For the text-containing cell, return its midpoint in (x, y) coordinate format. 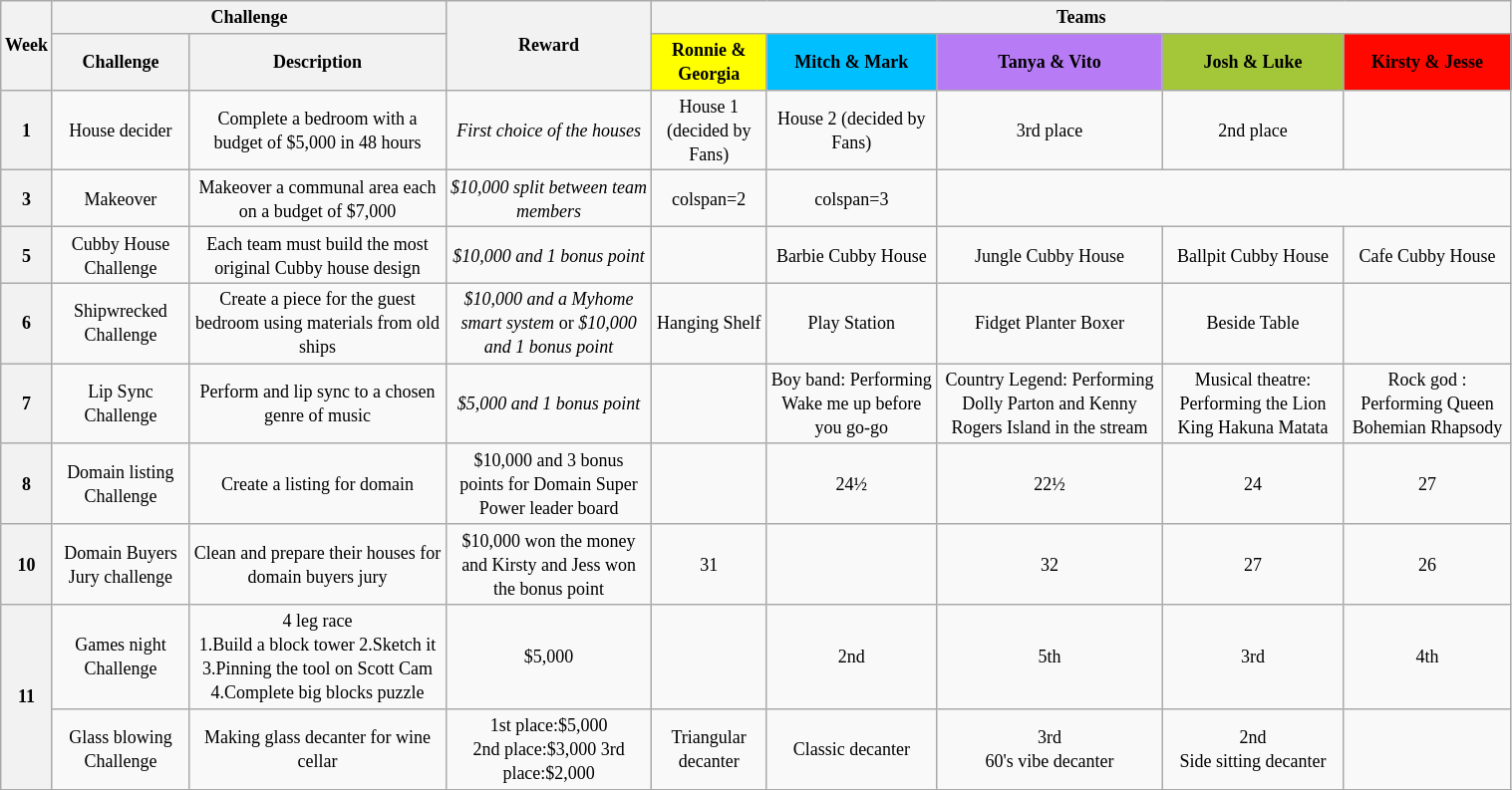
Ronnie & Georgia (708, 62)
5 (27, 255)
Tanya & Vito (1050, 62)
Description (317, 62)
Lip Sync Challenge (120, 404)
Create a listing for domain (317, 484)
colspan=3 (851, 199)
Triangular decanter (708, 749)
House decider (120, 130)
Perform and lip sync to a chosen genre of music (317, 404)
Clean and prepare their houses for domain buyers jury (317, 564)
$10,000 won the money and Kirsty and Jess won the bonus point (549, 564)
House 1 (decided by Fans) (708, 130)
Reward (549, 46)
Beside Table (1253, 323)
Makeover (120, 199)
Boy band: Performing Wake me up before you go-go (851, 404)
Making glass decanter for wine cellar (317, 749)
Each team must build the most original Cubby house design (317, 255)
Country Legend: Performing Dolly Parton and Kenny Rogers Island in the stream (1050, 404)
22½ (1050, 484)
First choice of the houses (549, 130)
Mitch & Mark (851, 62)
5th (1050, 658)
4th (1427, 658)
Cafe Cubby House (1427, 255)
2nd (851, 658)
Jungle Cubby House (1050, 255)
Cubby House Challenge (120, 255)
3 (27, 199)
Week (27, 46)
Rock god : Performing Queen Bohemian Rhapsody (1427, 404)
4 leg race1.Build a block tower 2.Sketch it 3.Pinning the tool on Scott Cam 4.Complete big blocks puzzle (317, 658)
1st place:$5,0002nd place:$3,000 3rd place:$2,000 (549, 749)
$10,000 and 3 bonus points for Domain Super Power leader board (549, 484)
7 (27, 404)
Hanging Shelf (708, 323)
11 (27, 697)
26 (1427, 564)
3rd60's vibe decanter (1050, 749)
Shipwrecked Challenge (120, 323)
Fidget Planter Boxer (1050, 323)
Domain listing Challenge (120, 484)
House 2 (decided by Fans) (851, 130)
32 (1050, 564)
1 (27, 130)
8 (27, 484)
Barbie Cubby House (851, 255)
Domain Buyers Jury challenge (120, 564)
$5,000 (549, 658)
Glass blowing Challenge (120, 749)
2ndSide sitting decanter (1253, 749)
31 (708, 564)
6 (27, 323)
Kirsty & Jesse (1427, 62)
$10,000 split between team members (549, 199)
Makeover a communal area each on a budget of $7,000 (317, 199)
Ballpit Cubby House (1253, 255)
Classic decanter (851, 749)
Musical theatre: Performing the Lion King Hakuna Matata (1253, 404)
Josh & Luke (1253, 62)
colspan=2 (708, 199)
Complete a bedroom with a budget of $5,000 in 48 hours (317, 130)
$5,000 and 1 bonus point (549, 404)
$10,000 and a Myhome smart system or $10,000 and 1 bonus point (549, 323)
Games night Challenge (120, 658)
3rd place (1050, 130)
3rd (1253, 658)
$10,000 and 1 bonus point (549, 255)
2nd place (1253, 130)
Create a piece for the guest bedroom using materials from old ships (317, 323)
10 (27, 564)
Play Station (851, 323)
Teams (1080, 18)
24 (1253, 484)
24½ (851, 484)
